Determine the (X, Y) coordinate at the center of the cell enclosing the given text.  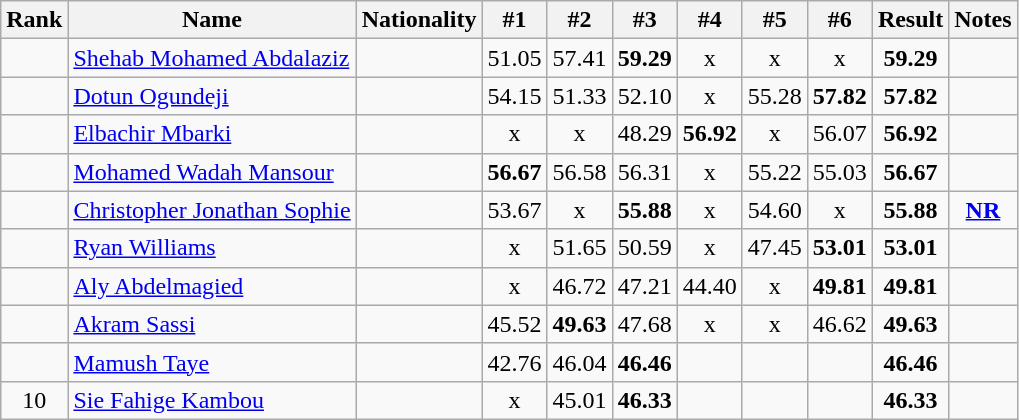
Christopher Jonathan Sophie (212, 210)
Notes (983, 20)
55.03 (840, 172)
Mamush Taye (212, 362)
47.21 (644, 286)
#1 (514, 20)
45.01 (580, 400)
Result (910, 20)
48.29 (644, 134)
47.68 (644, 324)
55.22 (774, 172)
Name (212, 20)
56.58 (580, 172)
45.52 (514, 324)
Mohamed Wadah Mansour (212, 172)
46.62 (840, 324)
50.59 (644, 248)
44.40 (710, 286)
Dotun Ogundeji (212, 96)
#4 (710, 20)
52.10 (644, 96)
56.31 (644, 172)
Aly Abdelmagied (212, 286)
47.45 (774, 248)
Elbachir Mbarki (212, 134)
51.05 (514, 58)
#3 (644, 20)
#6 (840, 20)
Akram Sassi (212, 324)
56.07 (840, 134)
55.28 (774, 96)
46.04 (580, 362)
#2 (580, 20)
Shehab Mohamed Abdalaziz (212, 58)
53.67 (514, 210)
Rank (34, 20)
NR (983, 210)
Ryan Williams (212, 248)
Sie Fahige Kambou (212, 400)
Nationality (419, 20)
51.65 (580, 248)
57.41 (580, 58)
54.15 (514, 96)
51.33 (580, 96)
#5 (774, 20)
42.76 (514, 362)
54.60 (774, 210)
10 (34, 400)
46.72 (580, 286)
